Detect which cell encompasses the target text, then output its [x, y] center coordinate. 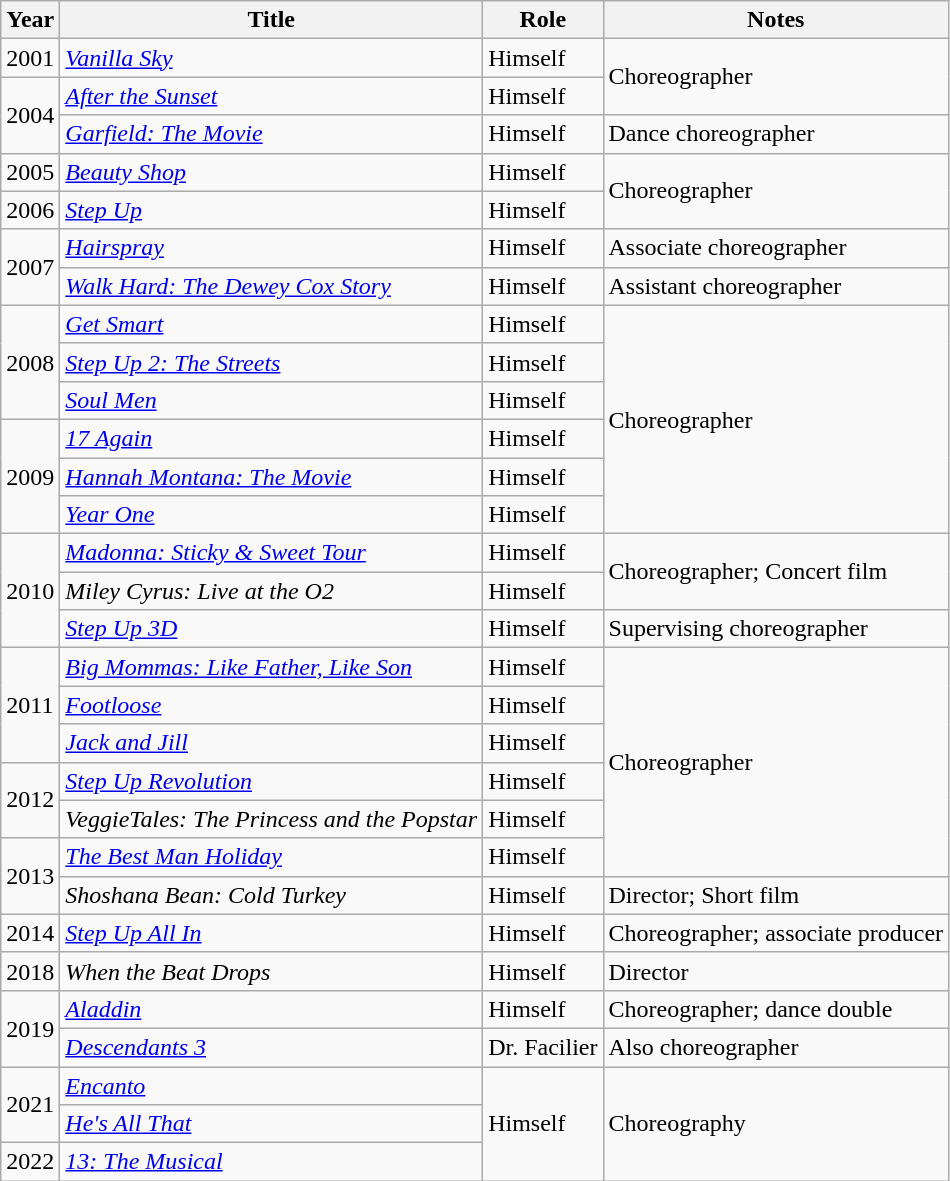
Role [543, 20]
Garfield: The Movie [272, 134]
Encanto [272, 1085]
Choreography [776, 1123]
Step Up [272, 210]
Choreographer; Concert film [776, 572]
Director [776, 971]
Step Up All In [272, 933]
Madonna: Sticky & Sweet Tour [272, 553]
VeggieTales: The Princess and the Popstar [272, 819]
Hairspray [272, 248]
Vanilla Sky [272, 58]
17 Again [272, 438]
When the Beat Drops [272, 971]
Step Up 3D [272, 629]
Dr. Facilier [543, 1047]
Hannah Montana: The Movie [272, 477]
Walk Hard: The Dewey Cox Story [272, 286]
Soul Men [272, 400]
13: The Musical [272, 1162]
Footloose [272, 705]
2007 [30, 267]
Director; Short film [776, 895]
2012 [30, 800]
Step Up 2: The Streets [272, 362]
Associate choreographer [776, 248]
2005 [30, 172]
2010 [30, 591]
Jack and Jill [272, 743]
2001 [30, 58]
2011 [30, 705]
Supervising choreographer [776, 629]
2018 [30, 971]
Also choreographer [776, 1047]
Assistant choreographer [776, 286]
2022 [30, 1162]
Choreographer; associate producer [776, 933]
Dance choreographer [776, 134]
2004 [30, 115]
Choreographer; dance double [776, 1009]
Shoshana Bean: Cold Turkey [272, 895]
Notes [776, 20]
Aladdin [272, 1009]
2006 [30, 210]
Title [272, 20]
The Best Man Holiday [272, 857]
Year One [272, 515]
2009 [30, 476]
2008 [30, 362]
Descendants 3 [272, 1047]
Year [30, 20]
2021 [30, 1104]
Get Smart [272, 324]
Big Mommas: Like Father, Like Son [272, 667]
2014 [30, 933]
2013 [30, 876]
After the Sunset [272, 96]
He's All That [272, 1124]
2019 [30, 1028]
Step Up Revolution [272, 781]
Miley Cyrus: Live at the O2 [272, 591]
Beauty Shop [272, 172]
